Extract the [x, y] coordinate from the center of the cell holding the provided text.  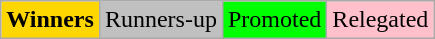
Runners-up [160, 20]
Promoted [274, 20]
Winners [50, 20]
Relegated [380, 20]
